Return the [x, y] coordinate for the center point of the cell that contains the specified text.  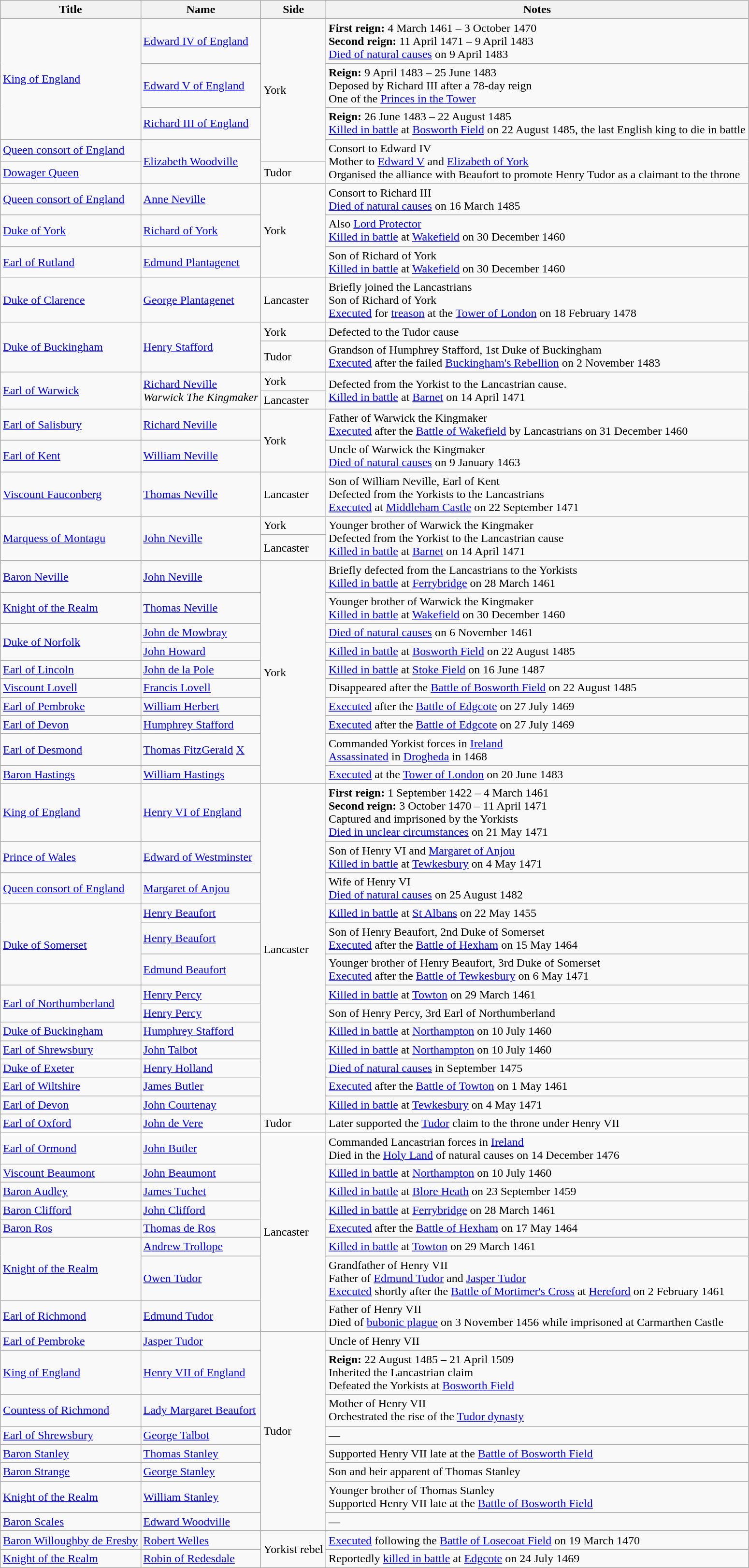
Earl of Salisbury [71, 425]
Executed after the Battle of Towton on 1 May 1461 [537, 1086]
Side [294, 10]
Henry Holland [201, 1068]
Defected to the Tudor cause [537, 331]
Later supported the Tudor claim to the throne under Henry VII [537, 1123]
Died of natural causes in September 1475 [537, 1068]
Earl of Desmond [71, 750]
Earl of Warwick [71, 390]
Reign: 22 August 1485 – 21 April 1509Inherited the Lancastrian claimDefeated the Yorkists at Bosworth Field [537, 1372]
George Talbot [201, 1435]
Edward V of England [201, 86]
Baron Hastings [71, 774]
Viscount Fauconberg [71, 494]
John Talbot [201, 1050]
Briefly joined the LancastriansSon of Richard of YorkExecuted for treason at the Tower of London on 18 February 1478 [537, 300]
Baron Ros [71, 1228]
John de Vere [201, 1123]
John Beaumont [201, 1173]
Supported Henry VII late at the Battle of Bosworth Field [537, 1454]
Executed following the Battle of Losecoat Field on 19 March 1470 [537, 1540]
Yorkist rebel [294, 1549]
Wife of Henry VIDied of natural causes on 25 August 1482 [537, 889]
William Hastings [201, 774]
Son of Richard of YorkKilled in battle at Wakefield on 30 December 1460 [537, 262]
Killed in battle at Blore Heath on 23 September 1459 [537, 1191]
John Courtenay [201, 1105]
Title [71, 10]
Viscount Beaumont [71, 1173]
Anne Neville [201, 199]
Executed after the Battle of Hexham on 17 May 1464 [537, 1228]
Earl of Rutland [71, 262]
Duke of Clarence [71, 300]
Dowager Queen [71, 172]
Grandson of Humphrey Stafford, 1st Duke of BuckinghamExecuted after the failed Buckingham's Rebellion on 2 November 1483 [537, 356]
Richard of York [201, 231]
Consort to Edward IVMother to Edward V and Elizabeth of YorkOrganised the alliance with Beaufort to promote Henry Tudor as a claimant to the throne [537, 161]
Robin of Redesdale [201, 1558]
Killed in battle at Bosworth Field on 22 August 1485 [537, 651]
Younger brother of Henry Beaufort, 3rd Duke of SomersetExecuted after the Battle of Tewkesbury on 6 May 1471 [537, 970]
Baron Clifford [71, 1210]
John de Mowbray [201, 633]
Robert Welles [201, 1540]
James Butler [201, 1086]
William Neville [201, 456]
Richard III of England [201, 124]
Killed in battle at St Albans on 22 May 1455 [537, 913]
Son and heir apparent of Thomas Stanley [537, 1472]
Marquess of Montagu [71, 539]
Thomas FitzGerald X [201, 750]
Uncle of Henry VII [537, 1341]
Son of Henry Beaufort, 2nd Duke of SomersetExecuted after the Battle of Hexham on 15 May 1464 [537, 938]
Commanded Yorkist forces in IrelandAssassinated in Drogheda in 1468 [537, 750]
Duke of Exeter [71, 1068]
James Tuchet [201, 1191]
Thomas de Ros [201, 1228]
Died of natural causes on 6 November 1461 [537, 633]
Thomas Stanley [201, 1454]
Prince of Wales [71, 857]
First reign: 4 March 1461 – 3 October 1470Second reign: 11 April 1471 – 9 April 1483Died of natural causes on 9 April 1483 [537, 41]
Name [201, 10]
John Clifford [201, 1210]
Son of Henry Percy, 3rd Earl of Northumberland [537, 1013]
Edmund Beaufort [201, 970]
Andrew Trollope [201, 1247]
Edmund Plantagenet [201, 262]
Richard Neville [201, 425]
George Stanley [201, 1472]
Younger brother of Warwick the KingmakerKilled in battle at Wakefield on 30 December 1460 [537, 608]
Henry VII of England [201, 1372]
Killed in battle at Tewkesbury on 4 May 1471 [537, 1105]
Baron Strange [71, 1472]
Earl of Ormond [71, 1148]
Earl of Wiltshire [71, 1086]
Younger brother of Thomas StanleySupported Henry VII late at the Battle of Bosworth Field [537, 1497]
John de la Pole [201, 670]
Reportedly killed in battle at Edgcote on 24 July 1469 [537, 1558]
Earl of Oxford [71, 1123]
Grandfather of Henry VIIFather of Edmund Tudor and Jasper TudorExecuted shortly after the Battle of Mortimer's Cross at Hereford on 2 February 1461 [537, 1278]
John Howard [201, 651]
Consort to Richard IIIDied of natural causes on 16 March 1485 [537, 199]
Killed in battle at Ferrybridge on 28 March 1461 [537, 1210]
Henry Stafford [201, 347]
Edmund Tudor [201, 1316]
Edward Woodville [201, 1522]
Baron Neville [71, 577]
William Stanley [201, 1497]
Edward IV of England [201, 41]
Baron Audley [71, 1191]
Countess of Richmond [71, 1411]
Duke of York [71, 231]
Briefly defected from the Lancastrians to the YorkistsKilled in battle at Ferrybridge on 28 March 1461 [537, 577]
Jasper Tudor [201, 1341]
Baron Stanley [71, 1454]
Richard NevilleWarwick The Kingmaker [201, 390]
Lady Margaret Beaufort [201, 1411]
Reign: 9 April 1483 – 25 June 1483Deposed by Richard III after a 78-day reignOne of the Princes in the Tower [537, 86]
George Plantagenet [201, 300]
Father of Henry VIIDied of bubonic plague on 3 November 1456 while imprisoned at Carmarthen Castle [537, 1316]
Earl of Northumberland [71, 1004]
Earl of Kent [71, 456]
Duke of Norfolk [71, 642]
Commanded Lancastrian forces in IrelandDied in the Holy Land of natural causes on 14 December 1476 [537, 1148]
Duke of Somerset [71, 945]
Father of Warwick the KingmakerExecuted after the Battle of Wakefield by Lancastrians on 31 December 1460 [537, 425]
William Herbert [201, 706]
Killed in battle at Stoke Field on 16 June 1487 [537, 670]
Son of Henry VI and Margaret of AnjouKilled in battle at Tewkesbury on 4 May 1471 [537, 857]
Executed at the Tower of London on 20 June 1483 [537, 774]
Elizabeth Woodville [201, 161]
Son of William Neville, Earl of KentDefected from the Yorkists to the LancastriansExecuted at Middleham Castle on 22 September 1471 [537, 494]
John Butler [201, 1148]
Reign: 26 June 1483 – 22 August 1485Killed in battle at Bosworth Field on 22 August 1485, the last English king to die in battle [537, 124]
Edward of Westminster [201, 857]
Notes [537, 10]
Defected from the Yorkist to the Lancastrian cause.Killed in battle at Barnet on 14 April 1471 [537, 390]
Mother of Henry VIIOrchestrated the rise of the Tudor dynasty [537, 1411]
Owen Tudor [201, 1278]
Baron Willoughby de Eresby [71, 1540]
Margaret of Anjou [201, 889]
Viscount Lovell [71, 688]
Younger brother of Warwick the KingmakerDefected from the Yorkist to the Lancastrian causeKilled in battle at Barnet on 14 April 1471 [537, 539]
Also Lord ProtectorKilled in battle at Wakefield on 30 December 1460 [537, 231]
Disappeared after the Battle of Bosworth Field on 22 August 1485 [537, 688]
Uncle of Warwick the KingmakerDied of natural causes on 9 January 1463 [537, 456]
Baron Scales [71, 1522]
Francis Lovell [201, 688]
Earl of Lincoln [71, 670]
Henry VI of England [201, 813]
Earl of Richmond [71, 1316]
